Identify which cell holds the provided text, then report its [X, Y] central coordinate. 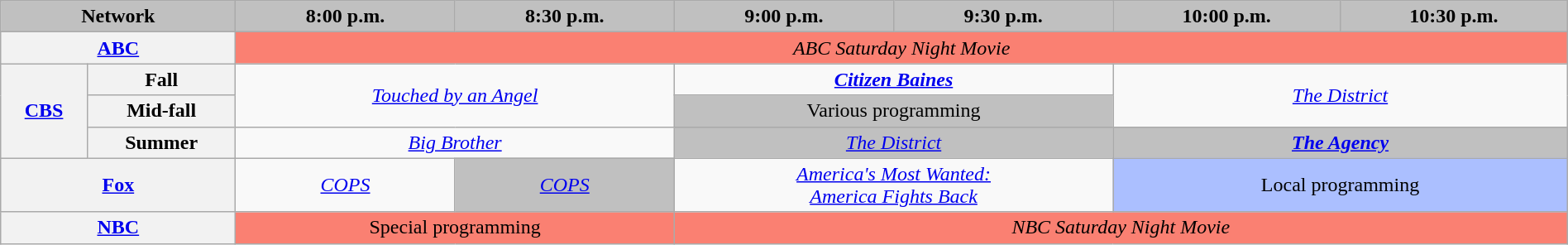
10:30 p.m. [1454, 17]
Big Brother [455, 142]
8:00 p.m. [346, 17]
Fox [118, 185]
Various programming [893, 111]
Network [118, 17]
Special programming [455, 228]
NBC [118, 228]
America's Most Wanted:America Fights Back [893, 185]
8:30 p.m. [564, 17]
10:00 p.m. [1227, 17]
Summer [161, 142]
CBS [45, 111]
Mid-fall [161, 111]
Fall [161, 79]
NBC Saturday Night Movie [1121, 228]
Local programming [1340, 185]
Citizen Baines [893, 79]
9:00 p.m. [784, 17]
9:30 p.m. [1004, 17]
ABC [118, 48]
ABC Saturday Night Movie [901, 48]
The Agency [1340, 142]
Touched by an Angel [455, 95]
